Determine the (x, y) coordinate at the center of the cell enclosing the given text.  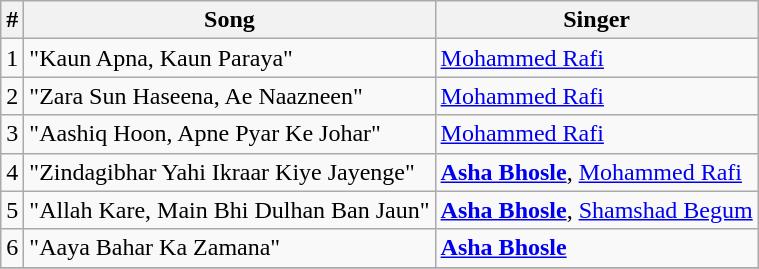
3 (12, 134)
Asha Bhosle (596, 248)
Singer (596, 20)
Asha Bhosle, Mohammed Rafi (596, 172)
"Zindagibhar Yahi Ikraar Kiye Jayenge" (230, 172)
# (12, 20)
4 (12, 172)
"Zara Sun Haseena, Ae Naazneen" (230, 96)
Song (230, 20)
1 (12, 58)
Asha Bhosle, Shamshad Begum (596, 210)
6 (12, 248)
"Kaun Apna, Kaun Paraya" (230, 58)
2 (12, 96)
"Aaya Bahar Ka Zamana" (230, 248)
5 (12, 210)
"Allah Kare, Main Bhi Dulhan Ban Jaun" (230, 210)
"Aashiq Hoon, Apne Pyar Ke Johar" (230, 134)
